From the cell containing the given text, extract its center point as (X, Y) coordinate. 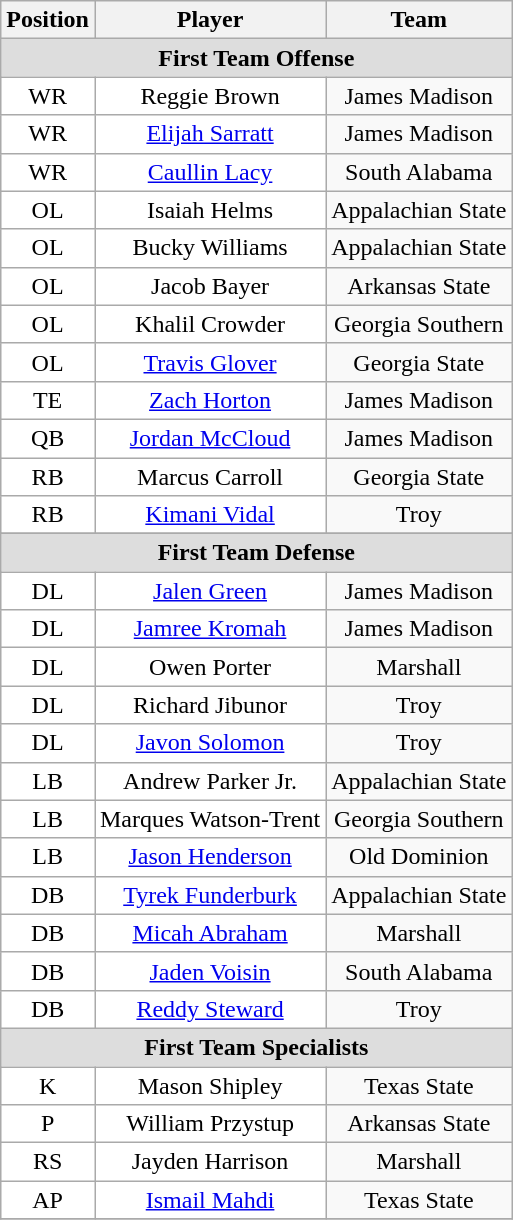
Reggie Brown (210, 96)
Bucky Williams (210, 248)
Elijah Sarratt (210, 134)
Tyrek Funderburk (210, 895)
TE (48, 400)
Old Dominion (419, 857)
Caullin Lacy (210, 172)
William Przystup (210, 1124)
Khalil Crowder (210, 324)
Player (210, 20)
Zach Horton (210, 400)
Jalen Green (210, 591)
Jacob Bayer (210, 286)
QB (48, 438)
Jordan McCloud (210, 438)
Jayden Harrison (210, 1162)
Ismail Mahdi (210, 1200)
AP (48, 1200)
Isaiah Helms (210, 210)
Kimani Vidal (210, 515)
Position (48, 20)
Richard Jibunor (210, 705)
Team (419, 20)
Marcus Carroll (210, 477)
Jamree Kromah (210, 629)
Owen Porter (210, 667)
Travis Glover (210, 362)
Reddy Steward (210, 1009)
RS (48, 1162)
First Team Defense (256, 553)
Marques Watson-Trent (210, 819)
Javon Solomon (210, 743)
K (48, 1085)
First Team Specialists (256, 1047)
P (48, 1124)
Jason Henderson (210, 857)
Micah Abraham (210, 933)
Mason Shipley (210, 1085)
Jaden Voisin (210, 971)
First Team Offense (256, 58)
Andrew Parker Jr. (210, 781)
